Output the (X, Y) coordinate of the center of the cell containing the given text.  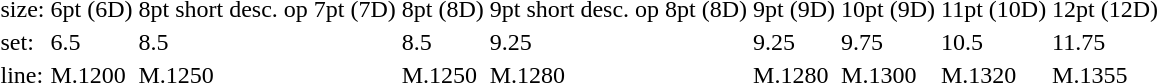
10.5 (994, 42)
6.5 (92, 42)
9.75 (888, 42)
